Pinpoint the cell where the given text exists, returning its [x, y] midpoint coordinate. 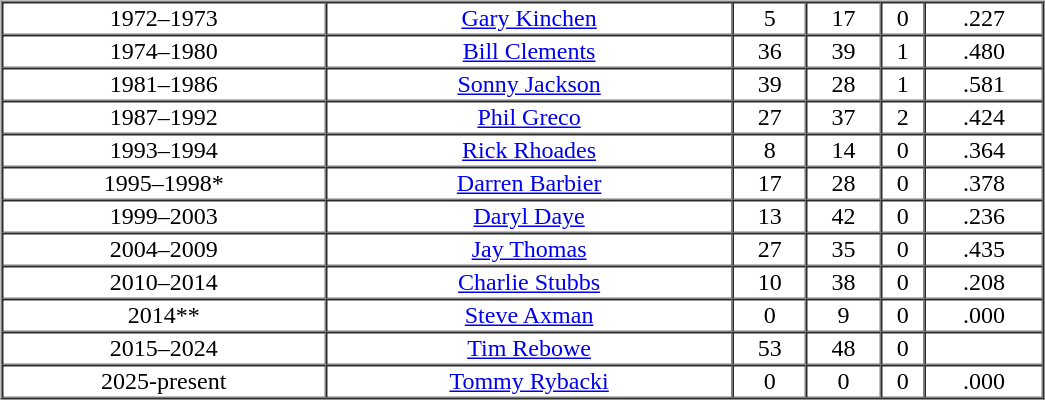
.480 [984, 52]
42 [844, 216]
Daryl Daye [528, 216]
1987–1992 [164, 118]
2014** [164, 316]
13 [770, 216]
1995–1998* [164, 184]
9 [844, 316]
.236 [984, 216]
.435 [984, 250]
35 [844, 250]
Darren Barbier [528, 184]
2 [903, 118]
Charlie Stubbs [528, 282]
Bill Clements [528, 52]
1972–1973 [164, 18]
1993–1994 [164, 150]
Rick Rhoades [528, 150]
14 [844, 150]
36 [770, 52]
.581 [984, 84]
2025-present [164, 382]
Tim Rebowe [528, 348]
.364 [984, 150]
2015–2024 [164, 348]
10 [770, 282]
Phil Greco [528, 118]
Tommy Rybacki [528, 382]
38 [844, 282]
2004–2009 [164, 250]
Gary Kinchen [528, 18]
Jay Thomas [528, 250]
2010–2014 [164, 282]
8 [770, 150]
37 [844, 118]
1974–1980 [164, 52]
.424 [984, 118]
1981–1986 [164, 84]
Steve Axman [528, 316]
.227 [984, 18]
5 [770, 18]
.378 [984, 184]
.208 [984, 282]
48 [844, 348]
53 [770, 348]
1999–2003 [164, 216]
Sonny Jackson [528, 84]
